From the cell containing the given text, extract its center point as [x, y] coordinate. 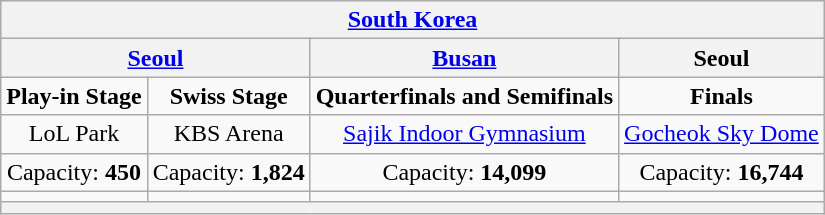
Sajik Indoor Gymnasium [464, 134]
Capacity: 16,744 [722, 172]
Finals [722, 96]
Play-in Stage [74, 96]
Capacity: 14,099 [464, 172]
Capacity: 450 [74, 172]
Swiss Stage [228, 96]
South Korea [413, 20]
LoL Park [74, 134]
Capacity: 1,824 [228, 172]
Quarterfinals and Semifinals [464, 96]
Gocheok Sky Dome [722, 134]
KBS Arena [228, 134]
Busan [464, 58]
